Pinpoint the cell where the given text exists, returning its [X, Y] midpoint coordinate. 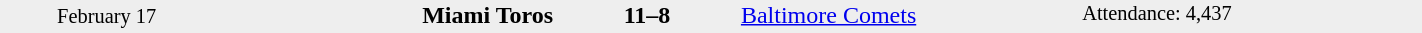
11–8 [648, 15]
Miami Toros [384, 15]
Baltimore Comets [910, 15]
Attendance: 4,437 [1252, 16]
February 17 [106, 16]
